Locate the cell with the specified text and output its (X, Y) center coordinate. 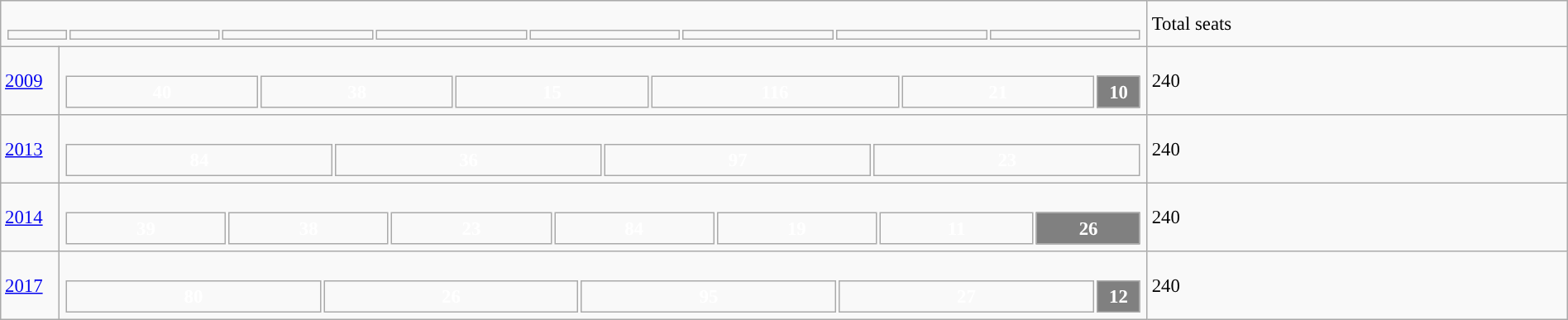
11 (956, 228)
2017 (30, 286)
95 (710, 296)
12 (1118, 296)
27 (966, 296)
15 (552, 91)
19 (796, 228)
2014 (30, 217)
80 26 95 27 12 (603, 286)
116 (775, 91)
36 (468, 160)
2013 (30, 149)
40 38 15 116 21 10 (603, 81)
97 (738, 160)
10 (1118, 91)
80 (194, 296)
2009 (30, 81)
39 (146, 228)
84 36 97 23 (603, 149)
21 (997, 91)
39 38 23 84 19 11 26 (603, 217)
40 (162, 91)
Total seats (1357, 23)
